Return [x, y] of the center of cell containing provided text 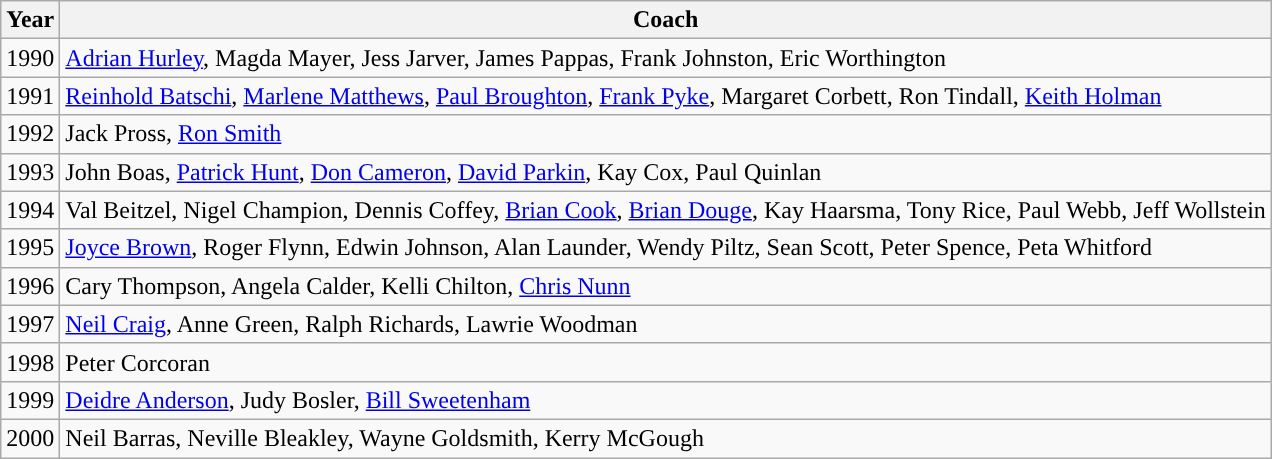
1992 [30, 134]
2000 [30, 438]
Adrian Hurley, Magda Mayer, Jess Jarver, James Pappas, Frank Johnston, Eric Worthington [666, 58]
Cary Thompson, Angela Calder, Kelli Chilton, Chris Nunn [666, 286]
Coach [666, 20]
John Boas, Patrick Hunt, Don Cameron, David Parkin, Kay Cox, Paul Quinlan [666, 172]
1995 [30, 248]
1993 [30, 172]
Deidre Anderson, Judy Bosler, Bill Sweetenham [666, 400]
1999 [30, 400]
Reinhold Batschi, Marlene Matthews, Paul Broughton, Frank Pyke, Margaret Corbett, Ron Tindall, Keith Holman [666, 96]
1990 [30, 58]
1991 [30, 96]
1996 [30, 286]
1998 [30, 362]
Joyce Brown, Roger Flynn, Edwin Johnson, Alan Launder, Wendy Piltz, Sean Scott, Peter Spence, Peta Whitford [666, 248]
Val Beitzel, Nigel Champion, Dennis Coffey, Brian Cook, Brian Douge, Kay Haarsma, Tony Rice, Paul Webb, Jeff Wollstein [666, 210]
Neil Craig, Anne Green, Ralph Richards, Lawrie Woodman [666, 324]
1997 [30, 324]
Peter Corcoran [666, 362]
1994 [30, 210]
Neil Barras, Neville Bleakley, Wayne Goldsmith, Kerry McGough [666, 438]
Jack Pross, Ron Smith [666, 134]
Year [30, 20]
